Return the [x, y] coordinate for the center point of the cell that contains the specified text.  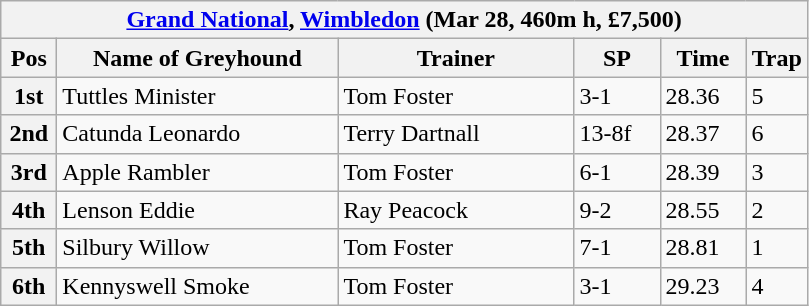
Apple Rambler [198, 172]
Time [703, 58]
6-1 [617, 172]
29.23 [703, 286]
4th [29, 210]
1st [29, 96]
5 [776, 96]
2 [776, 210]
9-2 [617, 210]
Trap [776, 58]
3rd [29, 172]
4 [776, 286]
6 [776, 134]
Ray Peacock [456, 210]
SP [617, 58]
28.55 [703, 210]
Grand National, Wimbledon (Mar 28, 460m h, £7,500) [404, 20]
28.36 [703, 96]
28.37 [703, 134]
5th [29, 248]
Trainer [456, 58]
Lenson Eddie [198, 210]
Tuttles Minister [198, 96]
28.39 [703, 172]
1 [776, 248]
Catunda Leonardo [198, 134]
7-1 [617, 248]
Name of Greyhound [198, 58]
Pos [29, 58]
6th [29, 286]
3 [776, 172]
28.81 [703, 248]
2nd [29, 134]
Silbury Willow [198, 248]
13-8f [617, 134]
Terry Dartnall [456, 134]
Kennyswell Smoke [198, 286]
